Determine the (x, y) coordinate at the center of the cell enclosing the given text.  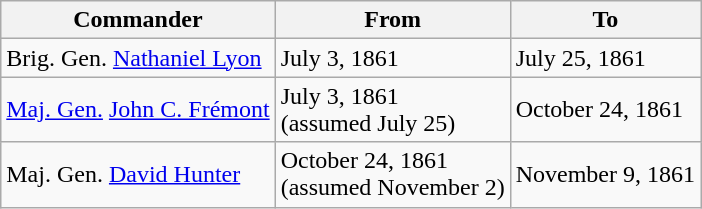
Maj. Gen. John C. Frémont (138, 110)
July 3, 1861(assumed July 25) (392, 110)
July 3, 1861 (392, 58)
Maj. Gen. David Hunter (138, 174)
Commander (138, 20)
To (605, 20)
October 24, 1861 (605, 110)
From (392, 20)
October 24, 1861(assumed November 2) (392, 174)
Brig. Gen. Nathaniel Lyon (138, 58)
July 25, 1861 (605, 58)
November 9, 1861 (605, 174)
